For the text-containing cell, return its midpoint in (X, Y) coordinate format. 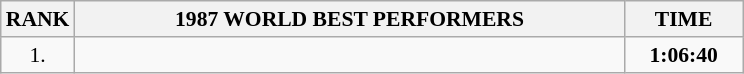
1:06:40 (684, 55)
RANK (38, 19)
TIME (684, 19)
1. (38, 55)
1987 WORLD BEST PERFORMERS (349, 19)
